Search for the cell housing the specified text and yield its [x, y] center coordinate. 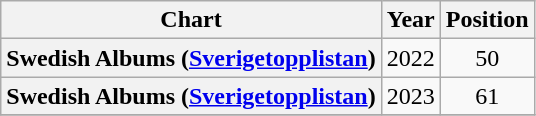
Position [487, 20]
61 [487, 96]
50 [487, 58]
Chart [191, 20]
2023 [410, 96]
Year [410, 20]
2022 [410, 58]
